Capture the cell that displays the provided text and extract its (x, y) central coordinate. 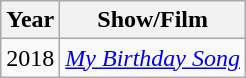
My Birthday Song (153, 58)
Show/Film (153, 20)
Year (30, 20)
2018 (30, 58)
